Return the [X, Y] coordinate for the center point of the cell that contains the specified text.  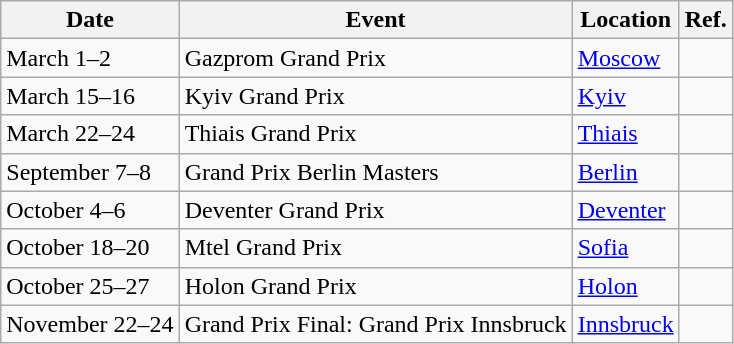
Grand Prix Final: Grand Prix Innsbruck [376, 324]
Berlin [626, 172]
Grand Prix Berlin Masters [376, 172]
March 22–24 [90, 134]
Innsbruck [626, 324]
Location [626, 20]
Mtel Grand Prix [376, 248]
Thiais [626, 134]
March 1–2 [90, 58]
Kyiv Grand Prix [376, 96]
Thiais Grand Prix [376, 134]
March 15–16 [90, 96]
Deventer [626, 210]
Ref. [706, 20]
Date [90, 20]
October 4–6 [90, 210]
October 25–27 [90, 286]
November 22–24 [90, 324]
Holon Grand Prix [376, 286]
Sofia [626, 248]
Holon [626, 286]
Deventer Grand Prix [376, 210]
October 18–20 [90, 248]
Moscow [626, 58]
Event [376, 20]
September 7–8 [90, 172]
Kyiv [626, 96]
Gazprom Grand Prix [376, 58]
